Locate the cell with the specified text and output its (x, y) center coordinate. 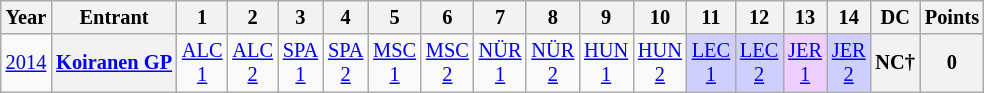
13 (805, 17)
7 (500, 17)
HUN1 (606, 63)
MSC1 (394, 63)
Points (952, 17)
Year (26, 17)
5 (394, 17)
8 (552, 17)
DC (896, 17)
12 (759, 17)
10 (660, 17)
0 (952, 63)
NC† (896, 63)
JER1 (805, 63)
6 (448, 17)
JER2 (849, 63)
4 (346, 17)
1 (202, 17)
MSC2 (448, 63)
14 (849, 17)
2 (252, 17)
LEC1 (711, 63)
Entrant (114, 17)
NÜR1 (500, 63)
SPA2 (346, 63)
3 (300, 17)
2014 (26, 63)
HUN2 (660, 63)
ALC2 (252, 63)
NÜR2 (552, 63)
ALC1 (202, 63)
9 (606, 17)
LEC2 (759, 63)
11 (711, 17)
SPA1 (300, 63)
Koiranen GP (114, 63)
